Pinpoint the cell where the given text exists, returning its [x, y] midpoint coordinate. 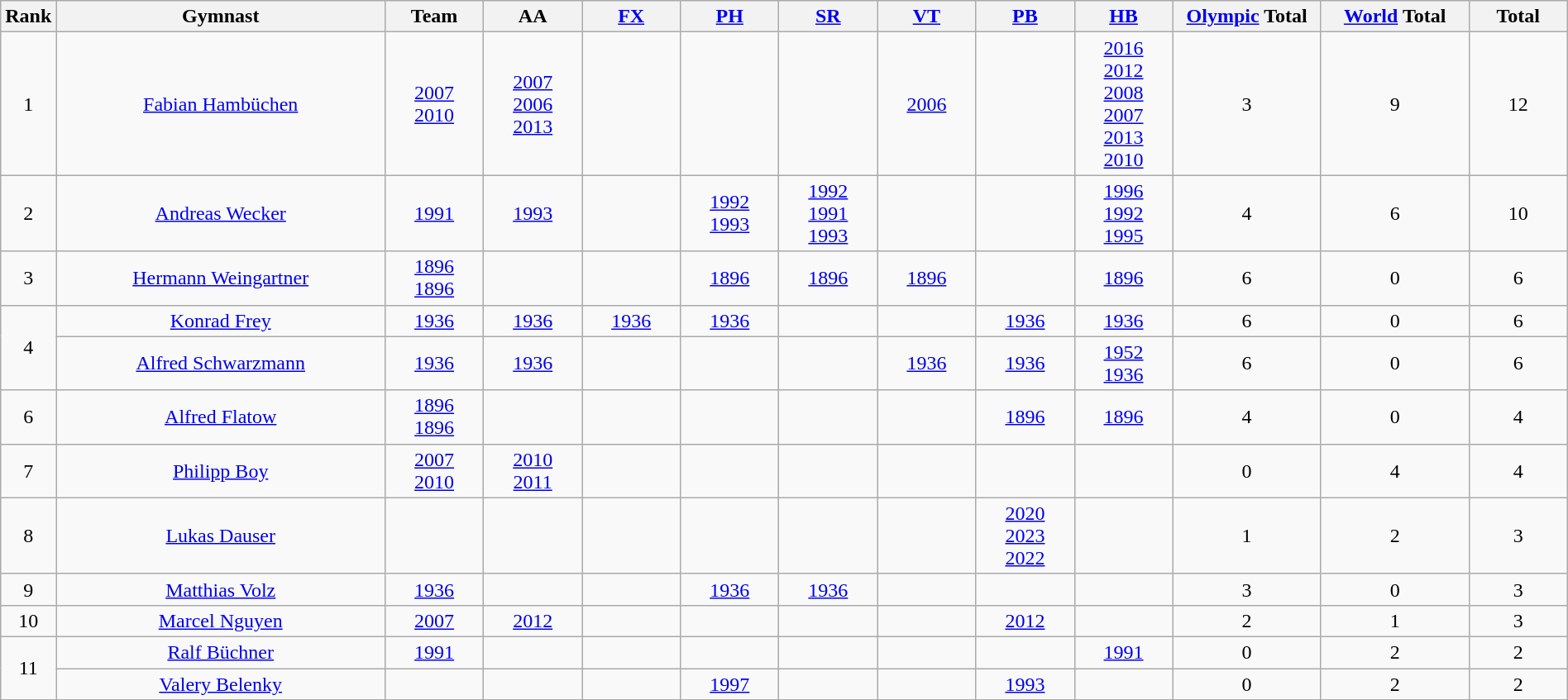
World Total [1394, 17]
12 [1518, 104]
1997 [729, 683]
VT [926, 17]
2016 2012 2008 2007 2013 2010 [1123, 104]
2007 2006 2013 [533, 104]
Valery Belenky [221, 683]
Ralf Büchner [221, 652]
2006 [926, 104]
Konrad Frey [221, 321]
Rank [28, 17]
1992 1991 1993 [829, 213]
7 [28, 471]
1996 1992 1995 [1123, 213]
Alfred Schwarzmann [221, 364]
2007 [435, 621]
PH [729, 17]
Olympic Total [1247, 17]
Philipp Boy [221, 471]
Alfred Flatow [221, 417]
Fabian Hambüchen [221, 104]
PB [1025, 17]
2020 2023 2022 [1025, 536]
FX [632, 17]
Hermann Weingartner [221, 278]
Marcel Nguyen [221, 621]
Team [435, 17]
Andreas Wecker [221, 213]
1952 1936 [1123, 364]
Matthias Volz [221, 589]
SR [829, 17]
8 [28, 536]
Lukas Dauser [221, 536]
HB [1123, 17]
Gymnast [221, 17]
11 [28, 668]
Total [1518, 17]
1992 1993 [729, 213]
2010 2011 [533, 471]
AA [533, 17]
